Scan for the cell matching the given text and deliver its (X, Y) coordinate at center. 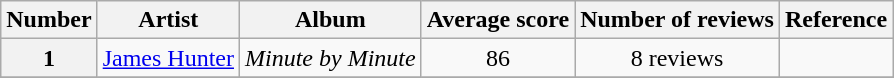
Number (49, 20)
8 reviews (678, 58)
Minute by Minute (331, 58)
Artist (168, 20)
Average score (498, 20)
1 (49, 58)
James Hunter (168, 58)
Album (331, 20)
Number of reviews (678, 20)
86 (498, 58)
Reference (836, 20)
